Find where the given text appears and provide that cell's center as [x, y] coordinate. 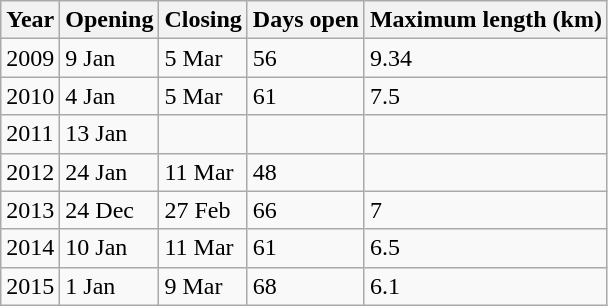
Closing [203, 20]
7 [486, 210]
9 Mar [203, 286]
6.5 [486, 248]
2011 [30, 134]
Maximum length (km) [486, 20]
24 Dec [110, 210]
Days open [306, 20]
9.34 [486, 58]
Opening [110, 20]
2009 [30, 58]
2014 [30, 248]
4 Jan [110, 96]
9 Jan [110, 58]
1 Jan [110, 286]
24 Jan [110, 172]
2015 [30, 286]
68 [306, 286]
10 Jan [110, 248]
6.1 [486, 286]
2010 [30, 96]
13 Jan [110, 134]
48 [306, 172]
66 [306, 210]
7.5 [486, 96]
Year [30, 20]
56 [306, 58]
2012 [30, 172]
27 Feb [203, 210]
2013 [30, 210]
